Search for the cell housing the specified text and yield its [X, Y] center coordinate. 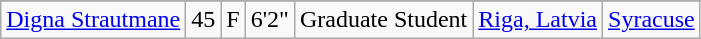
Syracuse [652, 20]
45 [204, 20]
Digna Strautmane [94, 20]
Riga, Latvia [538, 20]
6'2" [270, 20]
F [233, 20]
Graduate Student [383, 20]
